Scan for the cell matching the given text and deliver its (X, Y) coordinate at center. 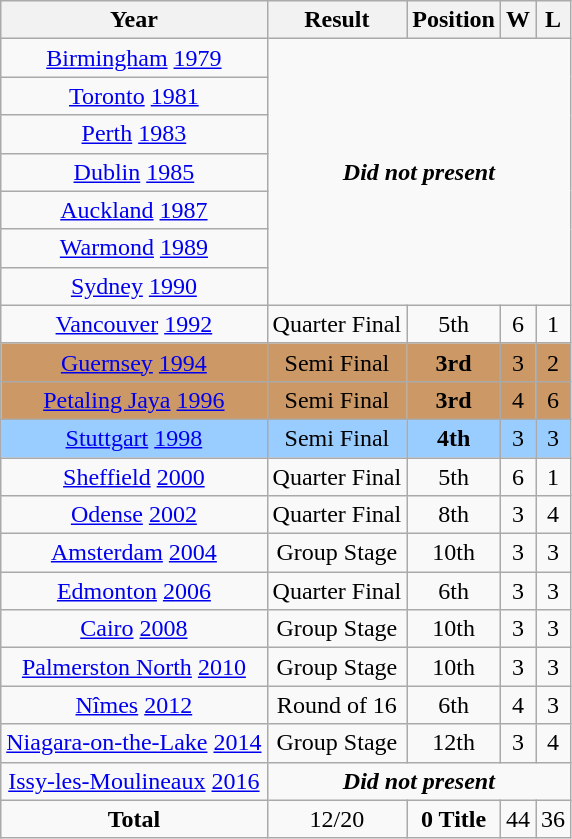
Sheffield 2000 (134, 477)
Dublin 1985 (134, 172)
Position (454, 20)
Issy-les-Moulineaux 2016 (134, 781)
Nîmes 2012 (134, 705)
Result (337, 20)
Edmonton 2006 (134, 591)
12th (454, 743)
Guernsey 1994 (134, 362)
Birmingham 1979 (134, 58)
Round of 16 (337, 705)
Petaling Jaya 1996 (134, 400)
Palmerston North 2010 (134, 667)
Sydney 1990 (134, 286)
L (554, 20)
W (518, 20)
2 (554, 362)
Toronto 1981 (134, 96)
44 (518, 819)
Auckland 1987 (134, 210)
Stuttgart 1998 (134, 438)
Warmond 1989 (134, 248)
Niagara-on-the-Lake 2014 (134, 743)
12/20 (337, 819)
Amsterdam 2004 (134, 553)
Vancouver 1992 (134, 324)
4th (454, 438)
Cairo 2008 (134, 629)
Perth 1983 (134, 134)
0 Title (454, 819)
Year (134, 20)
8th (454, 515)
Odense 2002 (134, 515)
Total (134, 819)
36 (554, 819)
